Return (X, Y) of the center of cell containing provided text 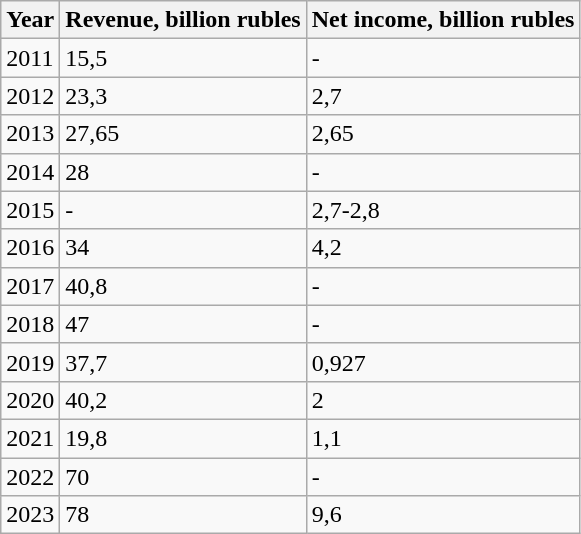
2017 (30, 286)
2,7-2,8 (443, 210)
2014 (30, 172)
23,3 (183, 96)
2023 (30, 515)
1,1 (443, 438)
2016 (30, 248)
2,7 (443, 96)
4,2 (443, 248)
2021 (30, 438)
0,927 (443, 362)
70 (183, 477)
2018 (30, 324)
78 (183, 515)
47 (183, 324)
37,7 (183, 362)
2015 (30, 210)
15,5 (183, 58)
40,2 (183, 400)
9,6 (443, 515)
2,65 (443, 134)
19,8 (183, 438)
40,8 (183, 286)
2022 (30, 477)
Net income, billion rubles (443, 20)
27,65 (183, 134)
2020 (30, 400)
2013 (30, 134)
2019 (30, 362)
Year (30, 20)
34 (183, 248)
2012 (30, 96)
2 (443, 400)
2011 (30, 58)
28 (183, 172)
Revenue, billion rubles (183, 20)
